Locate the cell with the specified text and output its (X, Y) center coordinate. 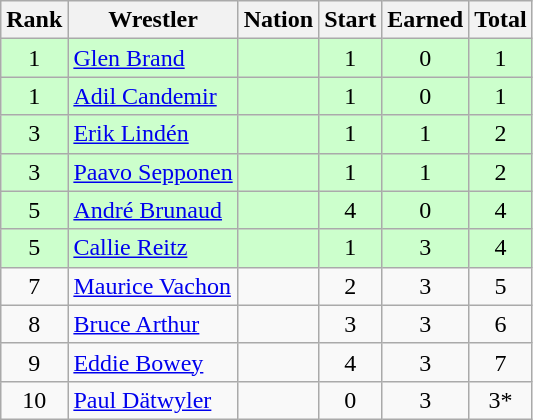
Total (501, 20)
Bruce Arthur (153, 324)
3* (501, 400)
Start (350, 20)
Paul Dätwyler (153, 400)
Wrestler (153, 20)
Glen Brand (153, 58)
Rank (34, 20)
Earned (426, 20)
6 (501, 324)
Nation (278, 20)
Eddie Bowey (153, 362)
10 (34, 400)
Maurice Vachon (153, 286)
8 (34, 324)
Paavo Sepponen (153, 172)
Adil Candemir (153, 96)
9 (34, 362)
Callie Reitz (153, 248)
André Brunaud (153, 210)
Erik Lindén (153, 134)
